Search for the cell housing the specified text and yield its [x, y] center coordinate. 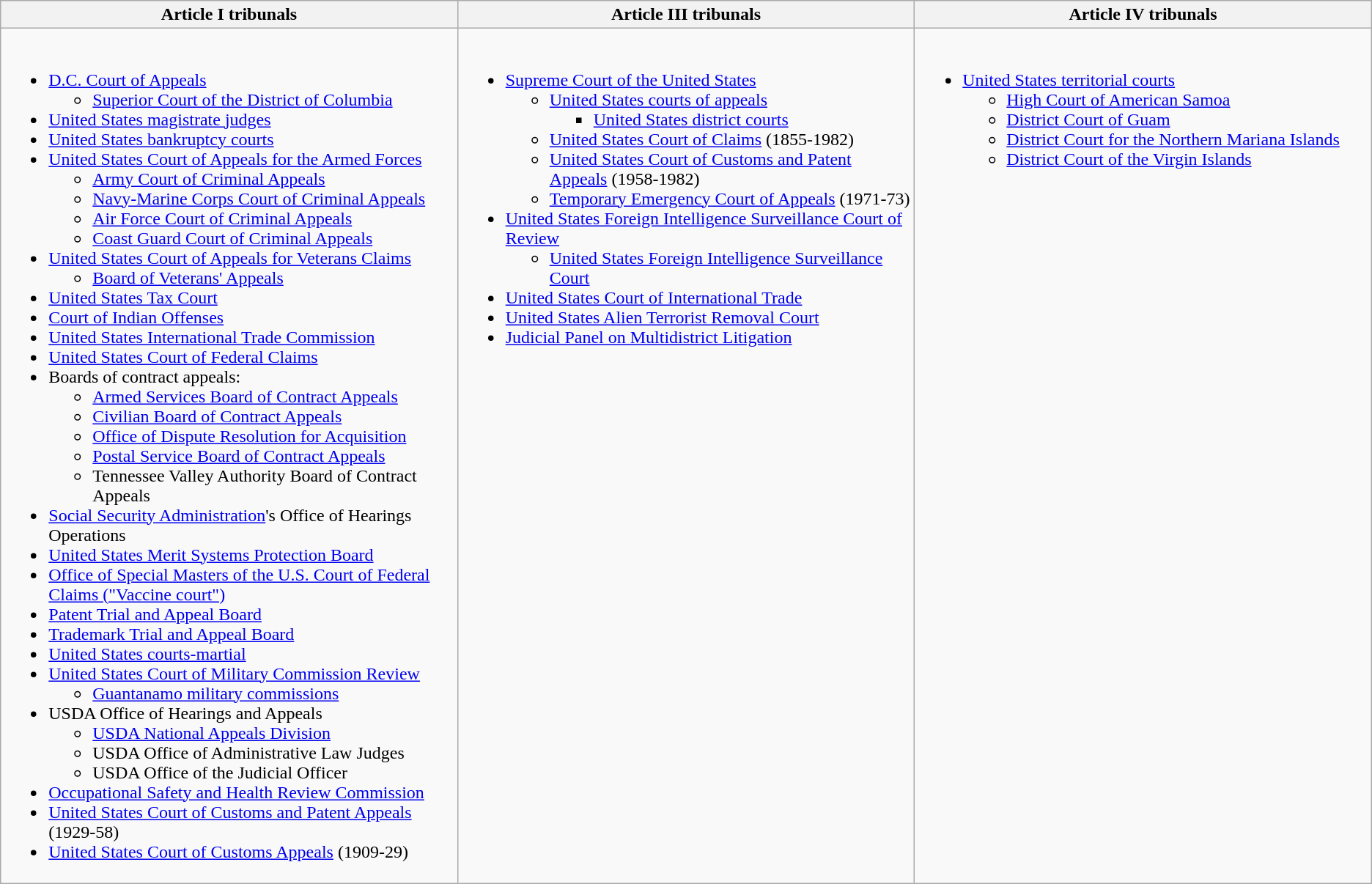
Article IV tribunals [1143, 15]
Article III tribunals [686, 15]
Article I tribunals [229, 15]
